Search for the cell housing the specified text and yield its [X, Y] center coordinate. 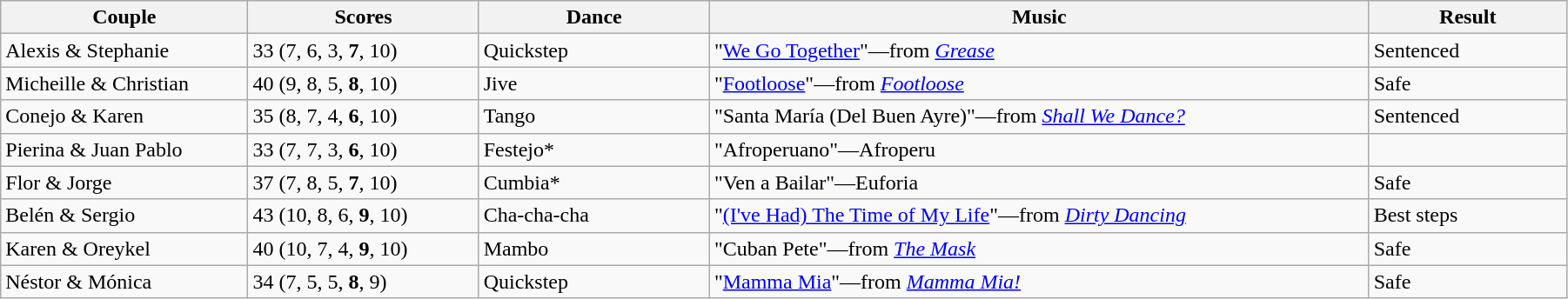
43 (10, 8, 6, 9, 10) [364, 216]
"Footloose"—from Footloose [1039, 83]
Conejo & Karen [124, 116]
"We Go Together"—from Grease [1039, 50]
"Afroperuano"—Afroperu [1039, 149]
Néstor & Mónica [124, 282]
Dance [593, 17]
"(I've Had) The Time of My Life"—from Dirty Dancing [1039, 216]
"Ven a Bailar"—Euforia [1039, 183]
Best steps [1467, 216]
"Santa María (Del Buen Ayre)"—from Shall We Dance? [1039, 116]
34 (7, 5, 5, 8, 9) [364, 282]
Couple [124, 17]
Result [1467, 17]
35 (8, 7, 4, 6, 10) [364, 116]
Alexis & Stephanie [124, 50]
Belén & Sergio [124, 216]
Scores [364, 17]
33 (7, 6, 3, 7, 10) [364, 50]
Micheille & Christian [124, 83]
Pierina & Juan Pablo [124, 149]
Music [1039, 17]
Cha-cha-cha [593, 216]
"Mamma Mia"—from Mamma Mia! [1039, 282]
Karen & Oreykel [124, 249]
Flor & Jorge [124, 183]
37 (7, 8, 5, 7, 10) [364, 183]
"Cuban Pete"—from The Mask [1039, 249]
33 (7, 7, 3, 6, 10) [364, 149]
40 (9, 8, 5, 8, 10) [364, 83]
Festejo* [593, 149]
Tango [593, 116]
Jive [593, 83]
Cumbia* [593, 183]
40 (10, 7, 4, 9, 10) [364, 249]
Mambo [593, 249]
